Identify which cell holds the provided text, then report its (X, Y) central coordinate. 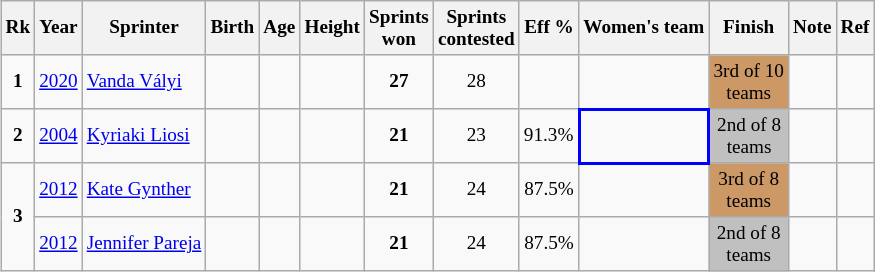
Sprintscontested (476, 28)
28 (476, 82)
2 (18, 136)
2004 (59, 136)
3rd of 8teams (749, 190)
91.3% (548, 136)
Rk (18, 28)
3rd of 10teams (749, 82)
Finish (749, 28)
3 (18, 217)
Year (59, 28)
Women's team (644, 28)
Sprinter (144, 28)
Birth (232, 28)
27 (398, 82)
Sprintswon (398, 28)
Jennifer Pareja (144, 244)
Eff % (548, 28)
1 (18, 82)
Age (280, 28)
Kate Gynther (144, 190)
23 (476, 136)
Ref (855, 28)
Vanda Vályi (144, 82)
Note (812, 28)
2020 (59, 82)
Kyriaki Liosi (144, 136)
Height (332, 28)
